Extract the (x, y) coordinate from the center of the cell holding the provided text.  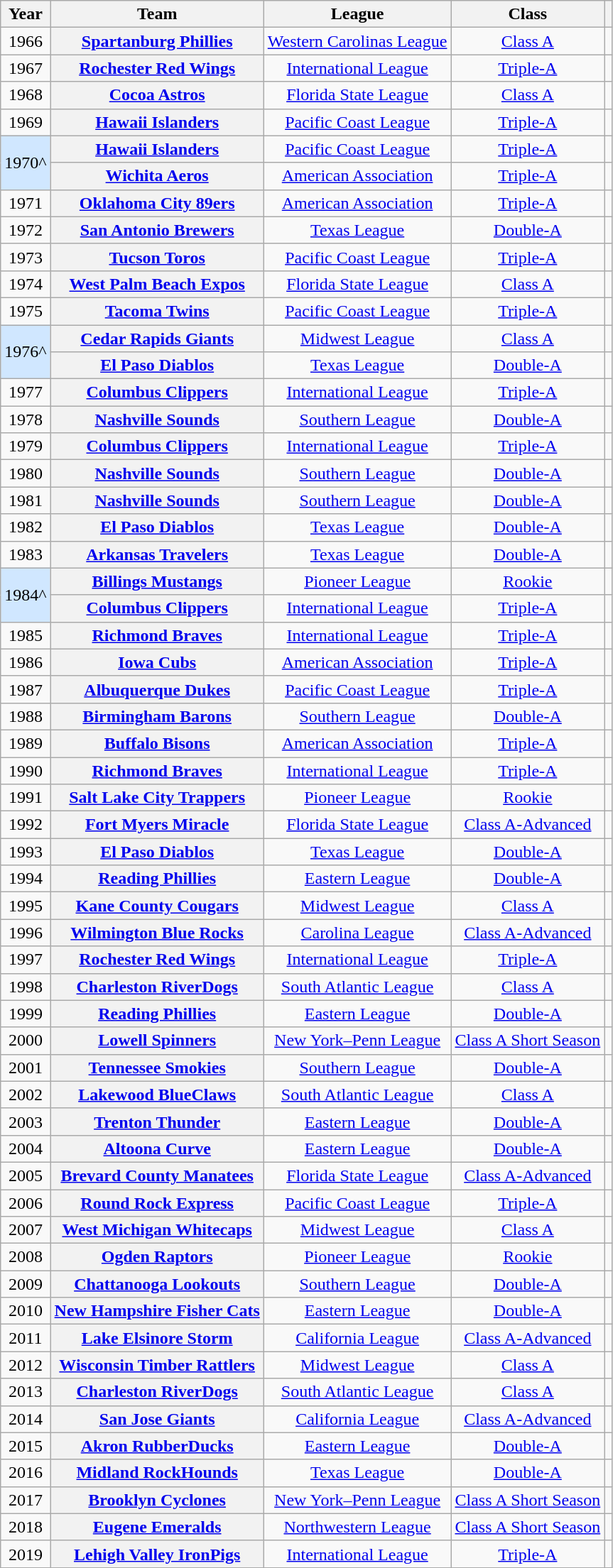
Chattanooga Lookouts (157, 1284)
Brevard County Manatees (157, 1175)
Arkansas Travelers (157, 554)
West Palm Beach Expos (157, 284)
1980 (26, 473)
1972 (26, 230)
New Hampshire Fisher Cats (157, 1311)
1987 (26, 689)
Iowa Cubs (157, 662)
Fort Myers Miracle (157, 825)
San Jose Giants (157, 1419)
1974 (26, 284)
2017 (26, 1500)
Tacoma Twins (157, 311)
Brooklyn Cyclones (157, 1500)
1984^ (26, 595)
1971 (26, 203)
2018 (26, 1527)
2001 (26, 1068)
Kane County Cougars (157, 906)
2010 (26, 1311)
1986 (26, 662)
Midland RockHounds (157, 1473)
2019 (26, 1554)
Tucson Toros (157, 257)
1976^ (26, 352)
2006 (26, 1203)
1983 (26, 554)
Lehigh Valley IronPigs (157, 1554)
Cocoa Astros (157, 95)
1989 (26, 743)
1968 (26, 95)
2005 (26, 1175)
Tennessee Smokies (157, 1068)
1996 (26, 933)
Birmingham Barons (157, 716)
1977 (26, 393)
2016 (26, 1473)
Wisconsin Timber Rattlers (157, 1365)
Western Carolinas League (357, 41)
2013 (26, 1392)
Altoona Curve (157, 1148)
2008 (26, 1257)
1967 (26, 68)
Salt Lake City Trappers (157, 798)
San Antonio Brewers (157, 230)
1991 (26, 798)
1998 (26, 987)
1981 (26, 500)
1975 (26, 311)
1994 (26, 879)
Round Rock Express (157, 1203)
2003 (26, 1122)
Eugene Emeralds (157, 1527)
1973 (26, 257)
West Michigan Whitecaps (157, 1230)
Lakewood BlueClaws (157, 1095)
Wilmington Blue Rocks (157, 933)
Akron RubberDucks (157, 1446)
Buffalo Bisons (157, 743)
2004 (26, 1148)
1979 (26, 446)
1992 (26, 825)
2015 (26, 1446)
2009 (26, 1284)
1982 (26, 527)
Class (528, 14)
1993 (26, 852)
Oklahoma City 89ers (157, 203)
1978 (26, 420)
Wichita Aeros (157, 176)
1969 (26, 122)
1990 (26, 770)
2002 (26, 1095)
Ogden Raptors (157, 1257)
Northwestern League (357, 1527)
2007 (26, 1230)
Lowell Spinners (157, 1041)
1966 (26, 41)
Carolina League (357, 933)
2014 (26, 1419)
1970^ (26, 163)
Billings Mustangs (157, 581)
Spartanburg Phillies (157, 41)
1997 (26, 960)
2000 (26, 1041)
1995 (26, 906)
Cedar Rapids Giants (157, 339)
Trenton Thunder (157, 1122)
1985 (26, 635)
2011 (26, 1338)
Albuquerque Dukes (157, 689)
1999 (26, 1014)
Year (26, 14)
1988 (26, 716)
Lake Elsinore Storm (157, 1338)
2012 (26, 1365)
Team (157, 14)
League (357, 14)
